Find where the given text appears and provide that cell's center as (x, y) coordinate. 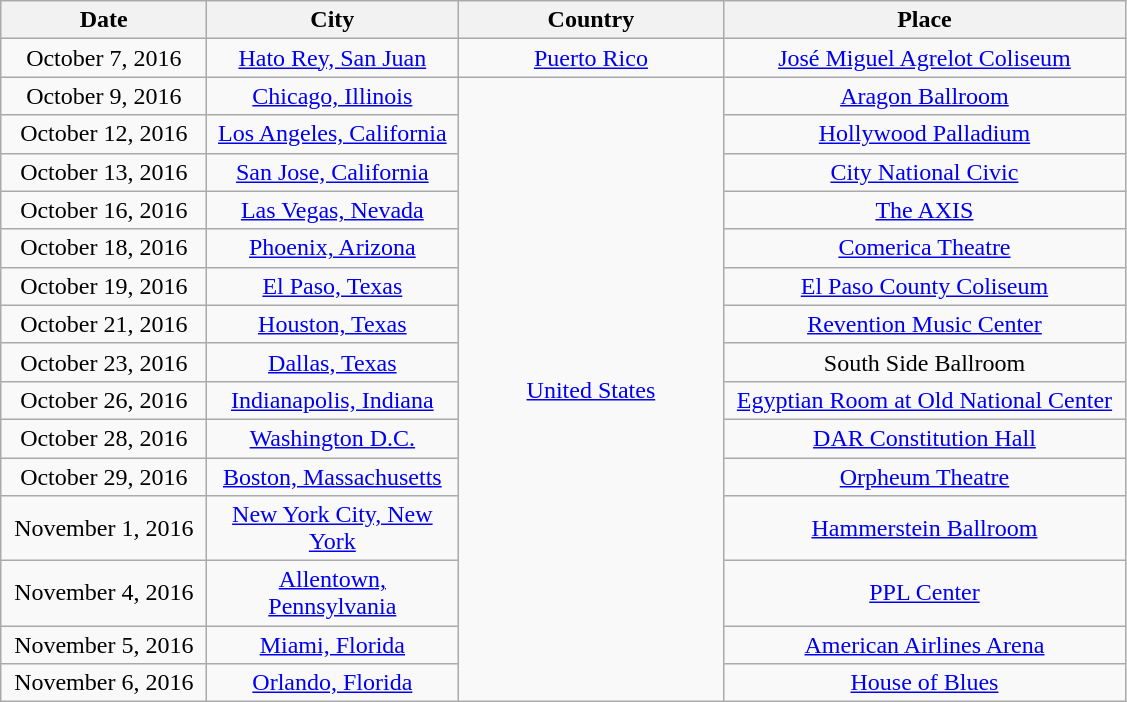
November 1, 2016 (104, 528)
Las Vegas, Nevada (332, 210)
San Jose, California (332, 172)
Puerto Rico (591, 58)
Hammerstein Ballroom (924, 528)
Orpheum Theatre (924, 477)
José Miguel Agrelot Coliseum (924, 58)
New York City, New York (332, 528)
October 12, 2016 (104, 134)
Allentown, Pennsylvania (332, 594)
City (332, 20)
October 16, 2016 (104, 210)
October 29, 2016 (104, 477)
Orlando, Florida (332, 683)
American Airlines Arena (924, 645)
House of Blues (924, 683)
October 9, 2016 (104, 96)
DAR Constitution Hall (924, 438)
October 13, 2016 (104, 172)
Los Angeles, California (332, 134)
Phoenix, Arizona (332, 248)
El Paso County Coliseum (924, 286)
October 7, 2016 (104, 58)
Place (924, 20)
Aragon Ballroom (924, 96)
El Paso, Texas (332, 286)
Date (104, 20)
Boston, Massachusetts (332, 477)
October 21, 2016 (104, 324)
November 5, 2016 (104, 645)
Hollywood Palladium (924, 134)
Revention Music Center (924, 324)
Chicago, Illinois (332, 96)
The AXIS (924, 210)
October 26, 2016 (104, 400)
City National Civic (924, 172)
Indianapolis, Indiana (332, 400)
October 19, 2016 (104, 286)
Hato Rey, San Juan (332, 58)
October 23, 2016 (104, 362)
Country (591, 20)
Miami, Florida (332, 645)
Dallas, Texas (332, 362)
United States (591, 390)
Washington D.C. (332, 438)
November 4, 2016 (104, 594)
October 18, 2016 (104, 248)
Comerica Theatre (924, 248)
South Side Ballroom (924, 362)
November 6, 2016 (104, 683)
October 28, 2016 (104, 438)
PPL Center (924, 594)
Egyptian Room at Old National Center (924, 400)
Houston, Texas (332, 324)
